From the cell containing the given text, extract its center point as (x, y) coordinate. 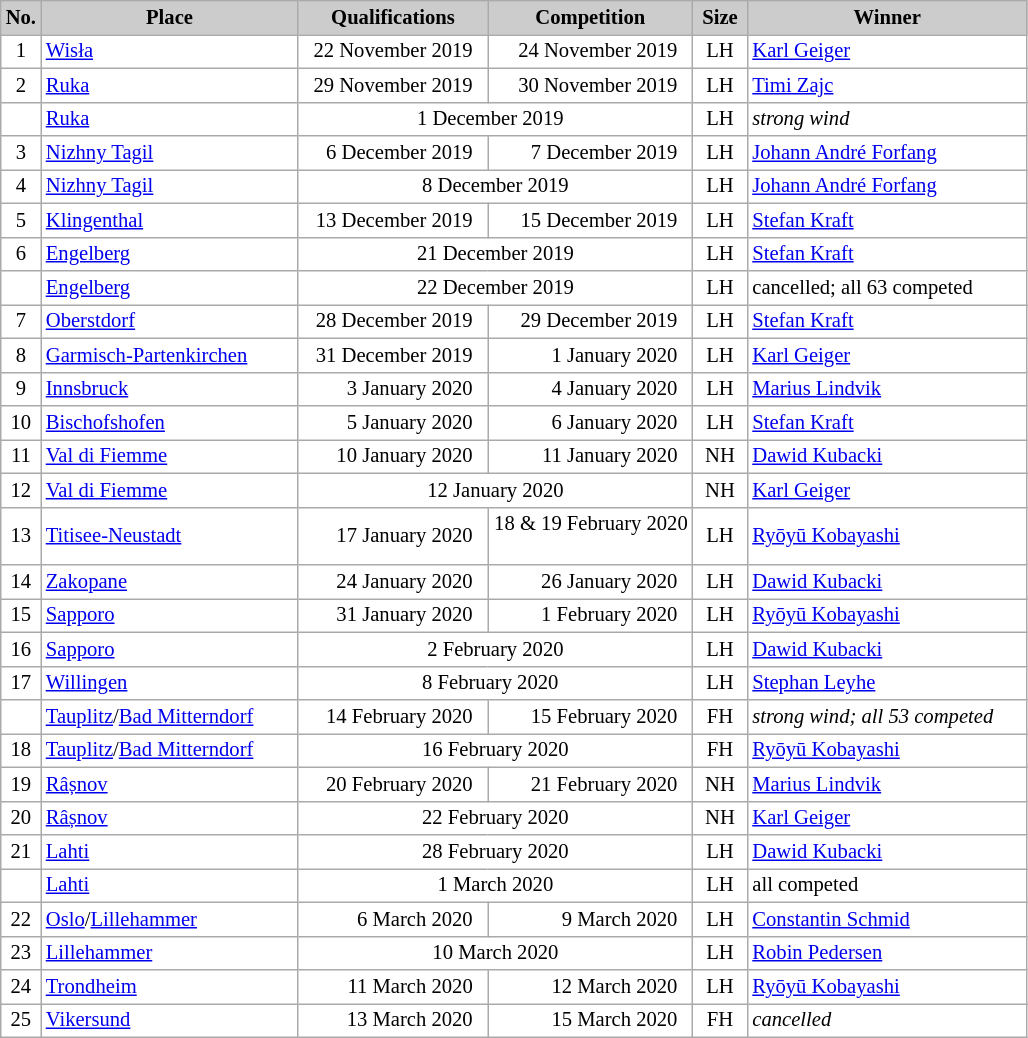
strong wind (887, 119)
Timi Zajc (887, 85)
1 March 2020 (495, 885)
8 February 2020 (495, 683)
6 December 2019 (393, 153)
30 November 2019 (590, 85)
21 December 2019 (495, 254)
28 February 2020 (495, 851)
11 (21, 456)
Lillehammer (170, 953)
cancelled (887, 1020)
1 February 2020 (590, 615)
29 December 2019 (590, 321)
19 (21, 784)
16 February 2020 (495, 750)
6 (21, 254)
Vikersund (170, 1020)
22 November 2019 (393, 51)
10 January 2020 (393, 456)
2 (21, 85)
7 (21, 321)
15 February 2020 (590, 717)
26 January 2020 (590, 581)
13 March 2020 (393, 1020)
Constantin Schmid (887, 919)
Stephan Leyhe (887, 683)
Size (720, 17)
22 (21, 919)
1 December 2019 (495, 119)
all competed (887, 885)
Innsbruck (170, 389)
12 March 2020 (590, 987)
Garmisch-Partenkirchen (170, 355)
Trondheim (170, 987)
18 & 19 February 2020 (590, 536)
5 (21, 220)
11 January 2020 (590, 456)
28 December 2019 (393, 321)
21 (21, 851)
Place (170, 17)
Robin Pedersen (887, 953)
10 March 2020 (495, 953)
11 March 2020 (393, 987)
Willingen (170, 683)
20 February 2020 (393, 784)
Winner (887, 17)
12 (21, 490)
2 February 2020 (495, 649)
31 December 2019 (393, 355)
15 December 2019 (590, 220)
7 December 2019 (590, 153)
21 February 2020 (590, 784)
22 December 2019 (495, 287)
Oberstdorf (170, 321)
25 (21, 1020)
Zakopane (170, 581)
Bischofshofen (170, 423)
13 December 2019 (393, 220)
1 January 2020 (590, 355)
5 January 2020 (393, 423)
29 November 2019 (393, 85)
Titisee-Neustadt (170, 536)
20 (21, 818)
17 January 2020 (393, 536)
Wisła (170, 51)
6 March 2020 (393, 919)
3 January 2020 (393, 389)
12 January 2020 (495, 490)
16 (21, 649)
Oslo/Lillehammer (170, 919)
14 February 2020 (393, 717)
Competition (590, 17)
24 (21, 987)
8 (21, 355)
Klingenthal (170, 220)
13 (21, 536)
9 March 2020 (590, 919)
15 (21, 615)
23 (21, 953)
9 (21, 389)
24 November 2019 (590, 51)
No. (21, 17)
3 (21, 153)
4 January 2020 (590, 389)
6 January 2020 (590, 423)
10 (21, 423)
22 February 2020 (495, 818)
31 January 2020 (393, 615)
strong wind; all 53 competed (887, 717)
14 (21, 581)
8 December 2019 (495, 186)
15 March 2020 (590, 1020)
Qualifications (393, 17)
cancelled; all 63 competed (887, 287)
1 (21, 51)
17 (21, 683)
18 (21, 750)
24 January 2020 (393, 581)
4 (21, 186)
